Search for the cell housing the specified text and yield its [X, Y] center coordinate. 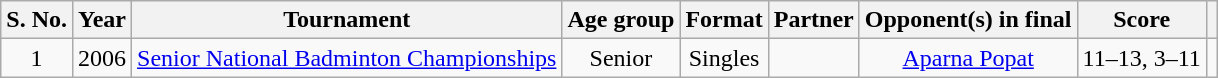
Partner [814, 20]
S. No. [37, 20]
Senior [621, 58]
Age group [621, 20]
Singles [724, 58]
1 [37, 58]
Tournament [347, 20]
Senior National Badminton Championships [347, 58]
2006 [102, 58]
Score [1142, 20]
Format [724, 20]
11–13, 3–11 [1142, 58]
Year [102, 20]
Aparna Popat [968, 58]
Opponent(s) in final [968, 20]
